Extract the [X, Y] coordinate from the center of the cell holding the provided text.  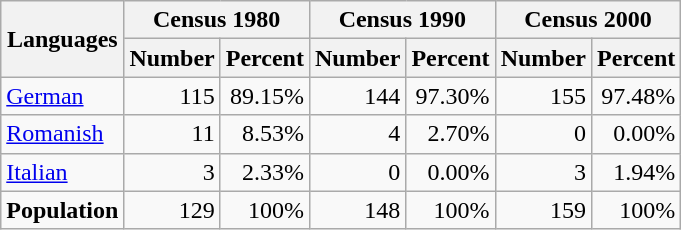
German [62, 96]
144 [357, 96]
97.30% [450, 96]
Italian [62, 172]
Romanish [62, 134]
129 [172, 210]
4 [357, 134]
115 [172, 96]
Languages [62, 39]
148 [357, 210]
159 [543, 210]
11 [172, 134]
8.53% [264, 134]
97.48% [636, 96]
89.15% [264, 96]
155 [543, 96]
Census 2000 [588, 20]
Population [62, 210]
2.33% [264, 172]
Census 1990 [402, 20]
Census 1980 [217, 20]
2.70% [450, 134]
1.94% [636, 172]
